Identify which cell holds the provided text, then report its (x, y) central coordinate. 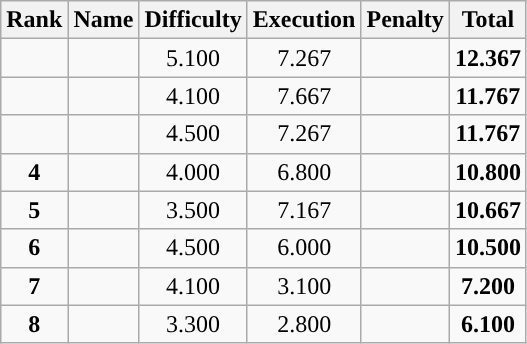
7.667 (304, 96)
10.500 (488, 248)
Penalty (405, 20)
6 (34, 248)
Name (104, 20)
7.200 (488, 286)
6.100 (488, 324)
7.167 (304, 210)
4.000 (193, 172)
10.667 (488, 210)
10.800 (488, 172)
Total (488, 20)
Difficulty (193, 20)
3.500 (193, 210)
8 (34, 324)
6.800 (304, 172)
2.800 (304, 324)
3.100 (304, 286)
Execution (304, 20)
Rank (34, 20)
12.367 (488, 58)
6.000 (304, 248)
5 (34, 210)
7 (34, 286)
4 (34, 172)
3.300 (193, 324)
5.100 (193, 58)
